Detect which cell encompasses the target text, then output its (x, y) center coordinate. 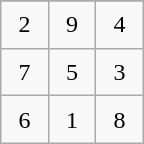
9 (72, 24)
3 (120, 72)
4 (120, 24)
6 (24, 120)
1 (72, 120)
2 (24, 24)
7 (24, 72)
8 (120, 120)
5 (72, 72)
